Return the [X, Y] coordinate for the center point of the cell that contains the specified text.  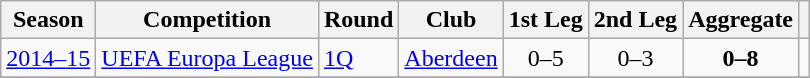
Round [358, 20]
Competition [208, 20]
0–8 [741, 58]
Season [48, 20]
1st Leg [546, 20]
Aggregate [741, 20]
0–3 [635, 58]
Club [451, 20]
2nd Leg [635, 20]
Aberdeen [451, 58]
1Q [358, 58]
0–5 [546, 58]
2014–15 [48, 58]
UEFA Europa League [208, 58]
